Detect which cell encompasses the target text, then output its (x, y) center coordinate. 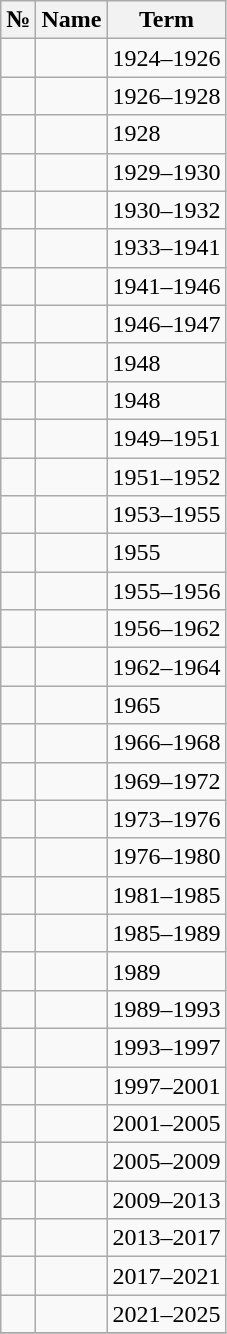
1997–2001 (166, 1085)
1924–1926 (166, 58)
2009–2013 (166, 1200)
1949–1951 (166, 438)
1955–1956 (166, 591)
1985–1989 (166, 933)
1956–1962 (166, 629)
2017–2021 (166, 1276)
1933–1941 (166, 248)
1941–1946 (166, 286)
1928 (166, 134)
1989–1993 (166, 1009)
Term (166, 20)
1965 (166, 705)
1946–1947 (166, 324)
1976–1980 (166, 857)
2021–2025 (166, 1314)
1955 (166, 553)
1953–1955 (166, 515)
№ (18, 20)
1969–1972 (166, 781)
1989 (166, 971)
1993–1997 (166, 1047)
Name (72, 20)
1930–1932 (166, 210)
1981–1985 (166, 895)
1926–1928 (166, 96)
1929–1930 (166, 172)
1962–1964 (166, 667)
1973–1976 (166, 819)
2001–2005 (166, 1124)
2005–2009 (166, 1162)
1966–1968 (166, 743)
2013–2017 (166, 1238)
1951–1952 (166, 477)
